Detect which cell encompasses the target text, then output its (x, y) center coordinate. 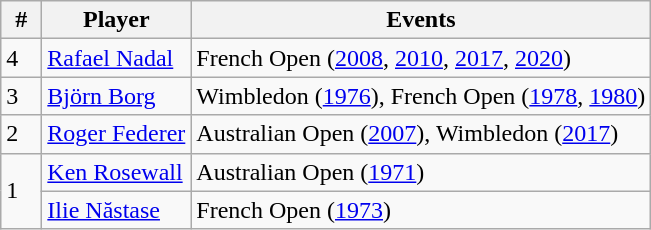
4 (22, 58)
3 (22, 96)
Australian Open (2007), Wimbledon (2017) (421, 134)
Ilie Năstase (116, 210)
Ken Rosewall (116, 172)
Player (116, 20)
Wimbledon (1976), French Open (1978, 1980) (421, 96)
French Open (1973) (421, 210)
2 (22, 134)
Björn Borg (116, 96)
Events (421, 20)
# (22, 20)
French Open (2008, 2010, 2017, 2020) (421, 58)
Rafael Nadal (116, 58)
Australian Open (1971) (421, 172)
1 (22, 191)
Roger Federer (116, 134)
